Provide the [X, Y] coordinate of the cell's center where the given text is located.  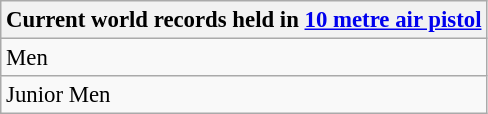
Men [244, 58]
Junior Men [244, 95]
Current world records held in 10 metre air pistol [244, 20]
